Capture the cell that displays the provided text and extract its (X, Y) central coordinate. 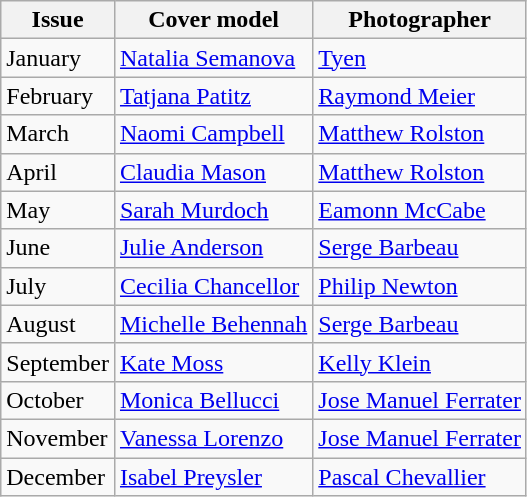
Philip Newton (420, 286)
Tyen (420, 58)
Julie Anderson (213, 248)
February (58, 96)
September (58, 362)
Raymond Meier (420, 96)
Claudia Mason (213, 172)
August (58, 324)
Issue (58, 20)
Kate Moss (213, 362)
Vanessa Lorenzo (213, 438)
March (58, 134)
October (58, 400)
Isabel Preysler (213, 477)
Tatjana Patitz (213, 96)
Sarah Murdoch (213, 210)
June (58, 248)
Natalia Semanova (213, 58)
July (58, 286)
April (58, 172)
December (58, 477)
Photographer (420, 20)
Cecilia Chancellor (213, 286)
Monica Bellucci (213, 400)
Pascal Chevallier (420, 477)
January (58, 58)
November (58, 438)
Kelly Klein (420, 362)
Michelle Behennah (213, 324)
Naomi Campbell (213, 134)
Cover model (213, 20)
May (58, 210)
Eamonn McCabe (420, 210)
